Detect which cell encompasses the target text, then output its (x, y) center coordinate. 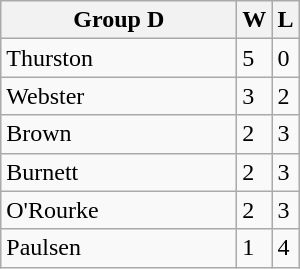
W (254, 20)
O'Rourke (119, 210)
Brown (119, 134)
0 (286, 58)
Group D (119, 20)
L (286, 20)
Paulsen (119, 248)
Webster (119, 96)
1 (254, 248)
5 (254, 58)
Thurston (119, 58)
Burnett (119, 172)
4 (286, 248)
